Scan for the cell matching the given text and deliver its (x, y) coordinate at center. 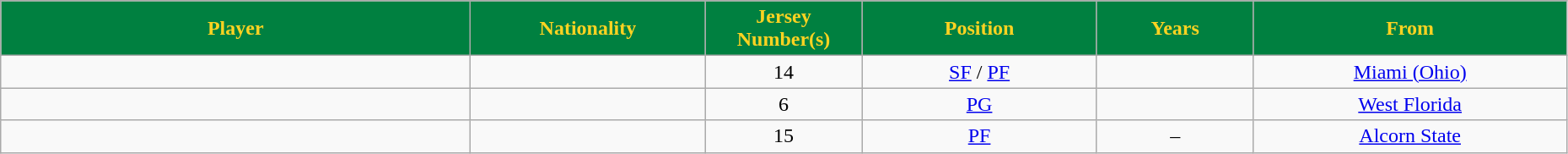
14 (784, 72)
– (1175, 136)
Jersey Number(s) (784, 29)
6 (784, 104)
West Florida (1410, 104)
PF (979, 136)
PG (979, 104)
Nationality (588, 29)
Player (236, 29)
Years (1175, 29)
From (1410, 29)
15 (784, 136)
Miami (Ohio) (1410, 72)
Alcorn State (1410, 136)
SF / PF (979, 72)
Position (979, 29)
